Return [x, y] of the center of cell containing provided text 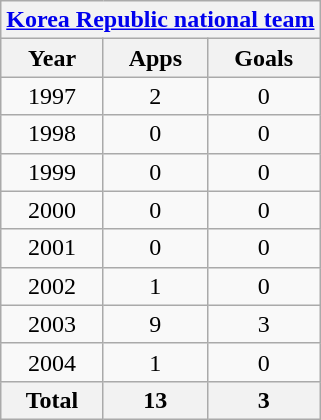
2000 [52, 210]
2003 [52, 324]
Total [52, 400]
2 [155, 96]
13 [155, 400]
9 [155, 324]
2002 [52, 286]
Goals [264, 58]
1998 [52, 134]
Korea Republic national team [160, 20]
Year [52, 58]
2001 [52, 248]
Apps [155, 58]
1997 [52, 96]
1999 [52, 172]
2004 [52, 362]
